Return (X, Y) of the center of cell containing provided text 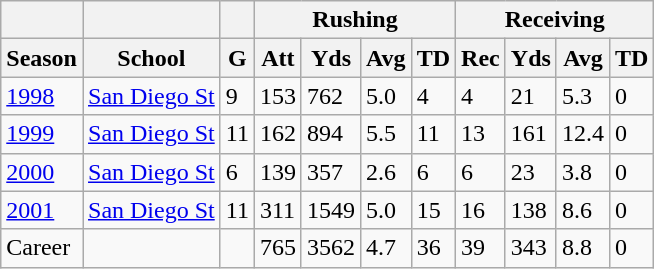
5.3 (582, 96)
Rec (481, 58)
8.6 (582, 210)
36 (433, 248)
762 (330, 96)
Season (42, 58)
2.6 (386, 172)
2001 (42, 210)
8.8 (582, 248)
21 (530, 96)
Att (278, 58)
1999 (42, 134)
Rushing (354, 20)
School (151, 58)
162 (278, 134)
343 (530, 248)
139 (278, 172)
3.8 (582, 172)
3562 (330, 248)
15 (433, 210)
16 (481, 210)
G (237, 58)
Career (42, 248)
23 (530, 172)
5.5 (386, 134)
4.7 (386, 248)
12.4 (582, 134)
138 (530, 210)
894 (330, 134)
9 (237, 96)
13 (481, 134)
1998 (42, 96)
39 (481, 248)
153 (278, 96)
765 (278, 248)
2000 (42, 172)
Receiving (555, 20)
1549 (330, 210)
357 (330, 172)
161 (530, 134)
311 (278, 210)
